Detect which cell encompasses the target text, then output its (x, y) center coordinate. 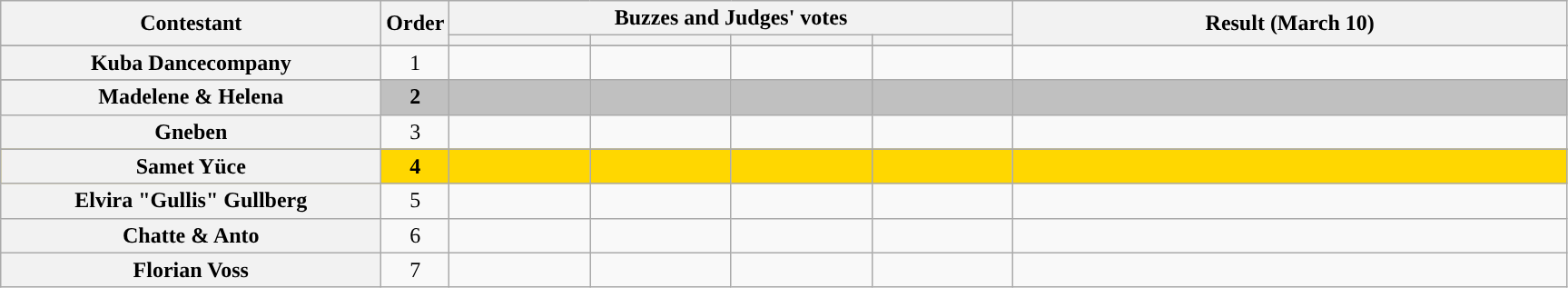
Order (416, 24)
Kuba Dancecompany (191, 63)
1 (416, 63)
3 (416, 132)
4 (416, 166)
Florian Voss (191, 270)
Chatte & Anto (191, 235)
Contestant (191, 24)
5 (416, 201)
Samet Yüce (191, 166)
2 (416, 97)
Elvira "Gullis" Gullberg (191, 201)
6 (416, 235)
Madelene & Helena (191, 97)
Result (March 10) (1289, 24)
Buzzes and Judges' votes (731, 18)
7 (416, 270)
Gneben (191, 132)
